Return the [x, y] coordinate for the center point of the cell that contains the specified text.  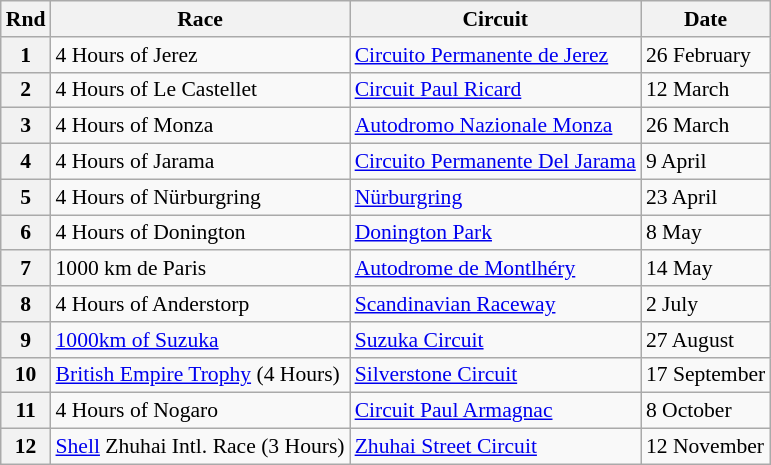
4 Hours of Monza [200, 126]
3 [26, 126]
Circuit [496, 19]
Circuit Paul Armagnac [496, 411]
4 Hours of Nogaro [200, 411]
8 May [706, 233]
9 [26, 340]
14 May [706, 269]
12 [26, 447]
Silverstone Circuit [496, 375]
1000 km de Paris [200, 269]
Date [706, 19]
1000km of Suzuka [200, 340]
26 February [706, 55]
Suzuka Circuit [496, 340]
6 [26, 233]
1 [26, 55]
12 March [706, 90]
British Empire Trophy (4 Hours) [200, 375]
4 Hours of Anderstorp [200, 304]
2 July [706, 304]
10 [26, 375]
Donington Park [496, 233]
8 [26, 304]
7 [26, 269]
4 Hours of Le Castellet [200, 90]
4 Hours of Donington [200, 233]
Scandinavian Raceway [496, 304]
Circuito Permanente de Jerez [496, 55]
2 [26, 90]
26 March [706, 126]
11 [26, 411]
Nürburgring [496, 197]
17 September [706, 375]
Circuit Paul Ricard [496, 90]
23 April [706, 197]
27 August [706, 340]
12 November [706, 447]
Zhuhai Street Circuit [496, 447]
4 Hours of Jarama [200, 162]
8 October [706, 411]
4 [26, 162]
Autodrome de Montlhéry [496, 269]
Rnd [26, 19]
Shell Zhuhai Intl. Race (3 Hours) [200, 447]
Race [200, 19]
Autodromo Nazionale Monza [496, 126]
9 April [706, 162]
5 [26, 197]
Circuito Permanente Del Jarama [496, 162]
4 Hours of Jerez [200, 55]
4 Hours of Nürburgring [200, 197]
